From the cell containing the given text, extract its center point as [X, Y] coordinate. 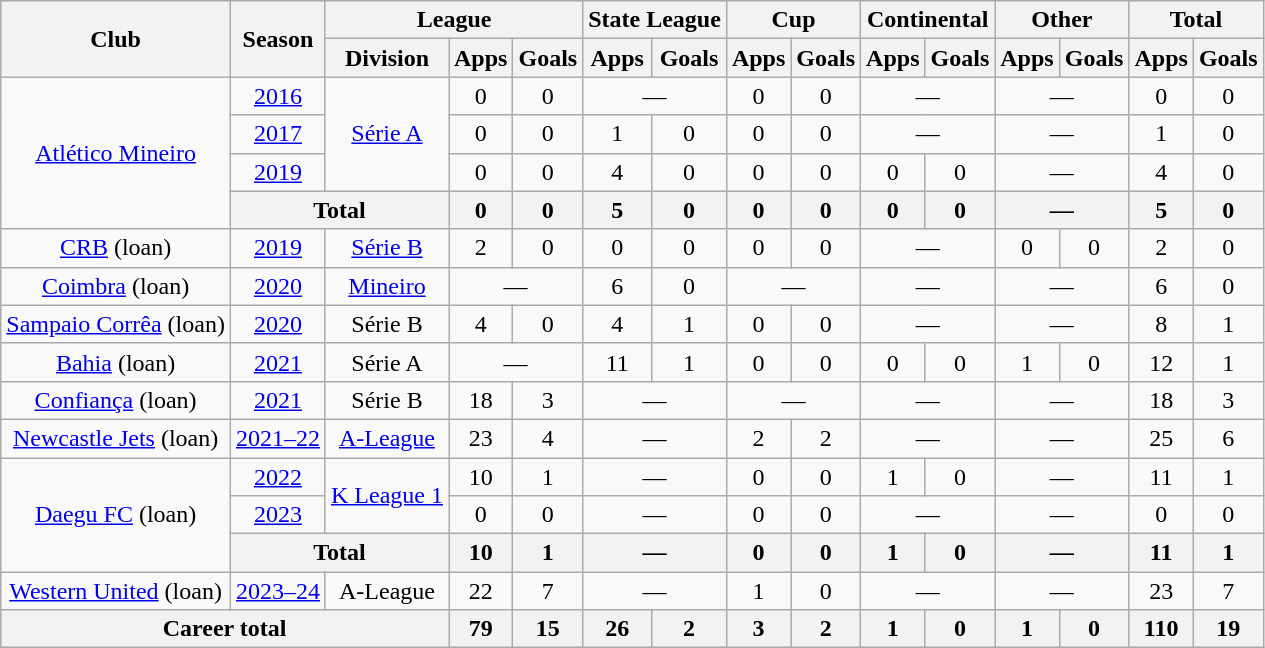
League [454, 20]
Season [278, 39]
2016 [278, 96]
15 [548, 629]
K League 1 [386, 496]
Division [386, 58]
Western United (loan) [116, 591]
2023 [278, 515]
Cup [793, 20]
Confiança (loan) [116, 400]
2023–24 [278, 591]
State League [655, 20]
CRB (loan) [116, 248]
Club [116, 39]
Bahia (loan) [116, 362]
Newcastle Jets (loan) [116, 438]
25 [1161, 438]
Coimbra (loan) [116, 286]
2017 [278, 134]
Daegu FC (loan) [116, 515]
110 [1161, 629]
Career total [225, 629]
79 [480, 629]
Atlético Mineiro [116, 153]
Mineiro [386, 286]
19 [1228, 629]
2021–22 [278, 438]
22 [480, 591]
26 [618, 629]
Sampaio Corrêa (loan) [116, 324]
12 [1161, 362]
Continental [928, 20]
Other [1062, 20]
8 [1161, 324]
2022 [278, 477]
